Output the (X, Y) coordinate of the center of the cell containing the given text.  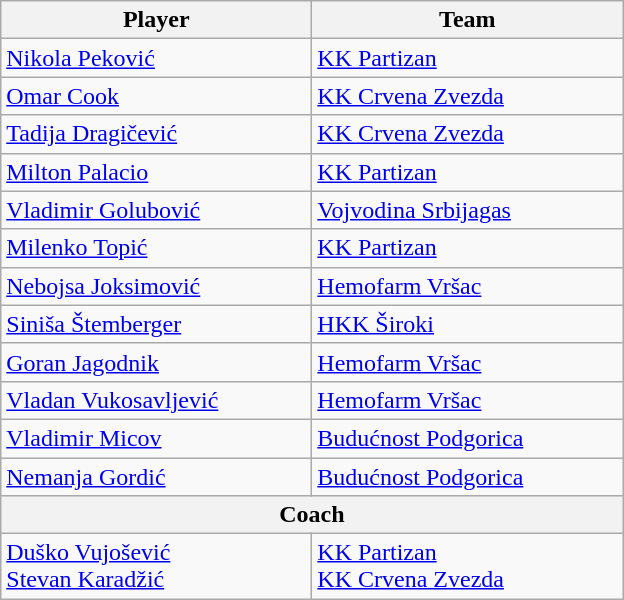
Omar Cook (156, 96)
Vladimir Micov (156, 438)
Tadija Dragičević (156, 134)
KK Partizan KK Crvena Zvezda (468, 566)
Vladimir Golubović (156, 210)
Goran Jagodnik (156, 362)
Vojvodina Srbijagas (468, 210)
Player (156, 20)
Nebojsa Joksimović (156, 286)
Duško Vujošević Stevan Karadžić (156, 566)
Nikola Peković (156, 58)
Vladan Vukosavljević (156, 400)
Milenko Topić (156, 248)
Coach (312, 515)
HKK Široki (468, 324)
Nemanja Gordić (156, 477)
Milton Palacio (156, 172)
Team (468, 20)
Siniša Štemberger (156, 324)
